Scan for the cell matching the given text and deliver its (x, y) coordinate at center. 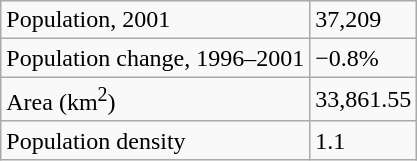
−0.8% (364, 58)
Area (km2) (156, 100)
Population, 2001 (156, 20)
1.1 (364, 140)
37,209 (364, 20)
Population change, 1996–2001 (156, 58)
33,861.55 (364, 100)
Population density (156, 140)
